For the text-containing cell, return its midpoint in (X, Y) coordinate format. 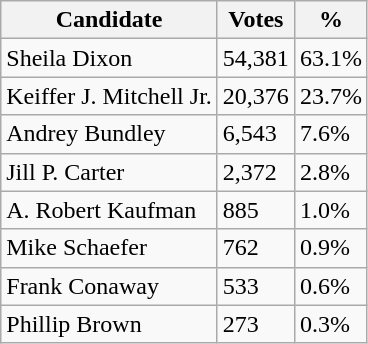
Phillip Brown (110, 324)
762 (256, 248)
Sheila Dixon (110, 58)
7.6% (330, 134)
% (330, 20)
Andrey Bundley (110, 134)
0.3% (330, 324)
54,381 (256, 58)
885 (256, 210)
0.9% (330, 248)
6,543 (256, 134)
Frank Conaway (110, 286)
23.7% (330, 96)
2.8% (330, 172)
A. Robert Kaufman (110, 210)
1.0% (330, 210)
273 (256, 324)
Votes (256, 20)
Candidate (110, 20)
2,372 (256, 172)
0.6% (330, 286)
Keiffer J. Mitchell Jr. (110, 96)
Mike Schaefer (110, 248)
20,376 (256, 96)
Jill P. Carter (110, 172)
533 (256, 286)
63.1% (330, 58)
